Pinpoint the cell where the given text exists, returning its [x, y] midpoint coordinate. 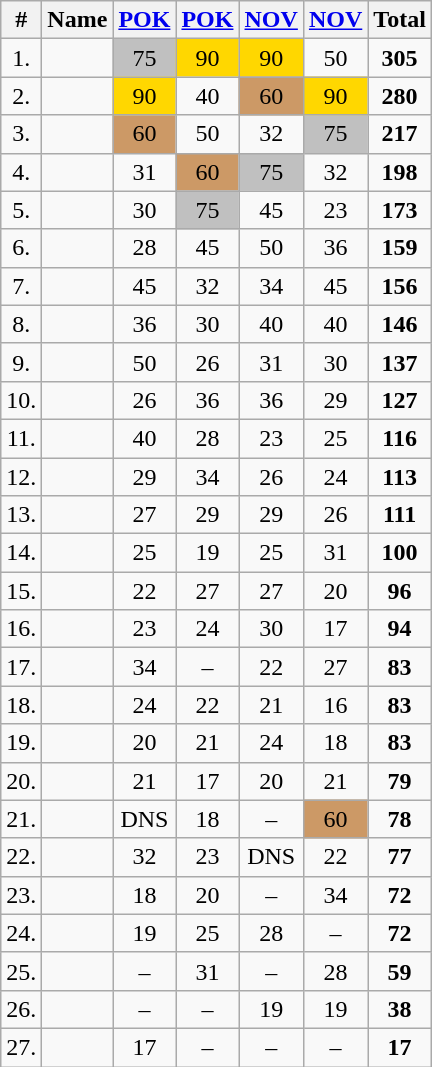
10. [22, 400]
59 [400, 971]
21. [22, 819]
15. [22, 591]
94 [400, 629]
2. [22, 96]
38 [400, 1009]
24. [22, 933]
16. [22, 629]
5. [22, 210]
137 [400, 362]
77 [400, 857]
17. [22, 667]
96 [400, 591]
20. [22, 781]
19. [22, 743]
4. [22, 172]
156 [400, 286]
146 [400, 324]
111 [400, 515]
280 [400, 96]
198 [400, 172]
16 [335, 705]
12. [22, 477]
127 [400, 400]
11. [22, 438]
26. [22, 1009]
# [22, 20]
116 [400, 438]
Name [78, 20]
113 [400, 477]
217 [400, 134]
22. [22, 857]
8. [22, 324]
173 [400, 210]
305 [400, 58]
13. [22, 515]
14. [22, 553]
Total [400, 20]
27. [22, 1047]
6. [22, 248]
78 [400, 819]
1. [22, 58]
100 [400, 553]
25. [22, 971]
7. [22, 286]
159 [400, 248]
23. [22, 895]
18. [22, 705]
9. [22, 362]
79 [400, 781]
3. [22, 134]
